Search for the cell housing the specified text and yield its (x, y) center coordinate. 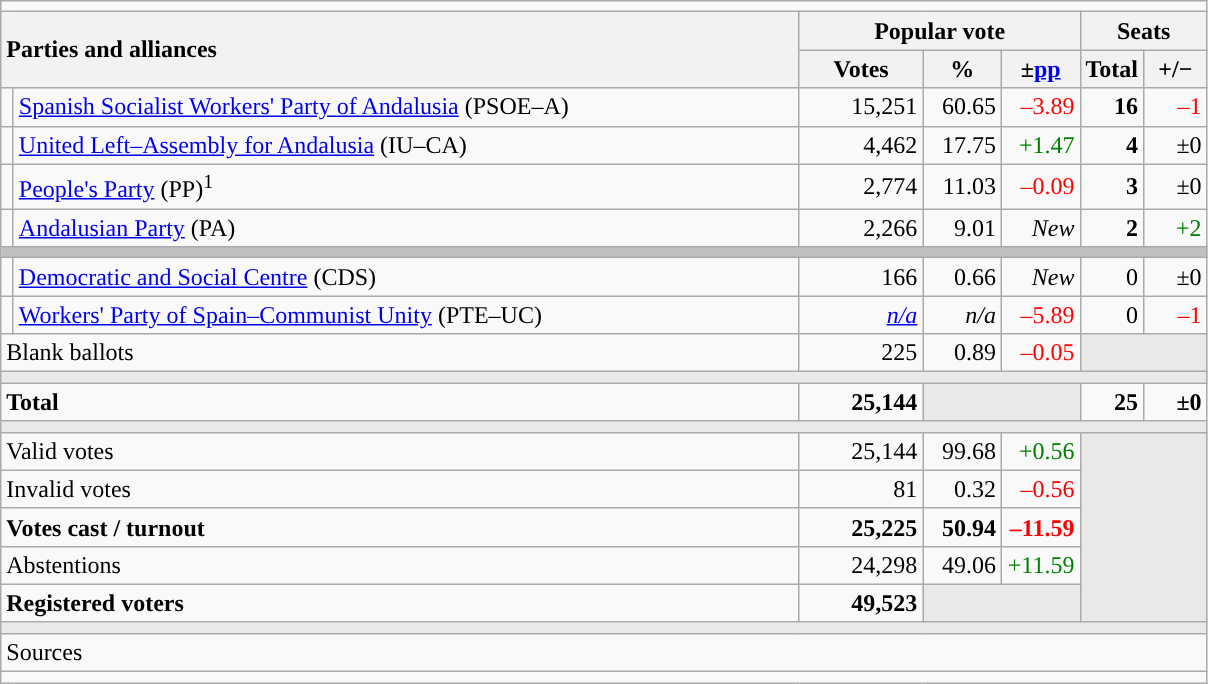
4 (1112, 145)
24,298 (861, 565)
17.75 (962, 145)
16 (1112, 107)
60.65 (962, 107)
0.32 (962, 489)
±pp (1040, 69)
3 (1112, 186)
2 (1112, 228)
25 (1112, 402)
–5.89 (1040, 315)
People's Party (PP)1 (406, 186)
+2 (1176, 228)
Votes (861, 69)
50.94 (962, 527)
Votes cast / turnout (400, 527)
+/− (1176, 69)
% (962, 69)
–11.59 (1040, 527)
United Left–Assembly for Andalusia (IU–CA) (406, 145)
15,251 (861, 107)
2,266 (861, 228)
225 (861, 353)
81 (861, 489)
Registered voters (400, 603)
Abstentions (400, 565)
+11.59 (1040, 565)
Blank ballots (400, 353)
Sources (604, 652)
Seats (1144, 31)
49,523 (861, 603)
25,225 (861, 527)
166 (861, 277)
Democratic and Social Centre (CDS) (406, 277)
2,774 (861, 186)
+0.56 (1040, 451)
–0.05 (1040, 353)
Parties and alliances (400, 50)
Workers' Party of Spain–Communist Unity (PTE–UC) (406, 315)
–0.56 (1040, 489)
4,462 (861, 145)
+1.47 (1040, 145)
49.06 (962, 565)
99.68 (962, 451)
Popular vote (940, 31)
–0.09 (1040, 186)
11.03 (962, 186)
Andalusian Party (PA) (406, 228)
Valid votes (400, 451)
Invalid votes (400, 489)
0.89 (962, 353)
Spanish Socialist Workers' Party of Andalusia (PSOE–A) (406, 107)
–3.89 (1040, 107)
0.66 (962, 277)
9.01 (962, 228)
